Pinpoint the cell where the given text exists, returning its (X, Y) midpoint coordinate. 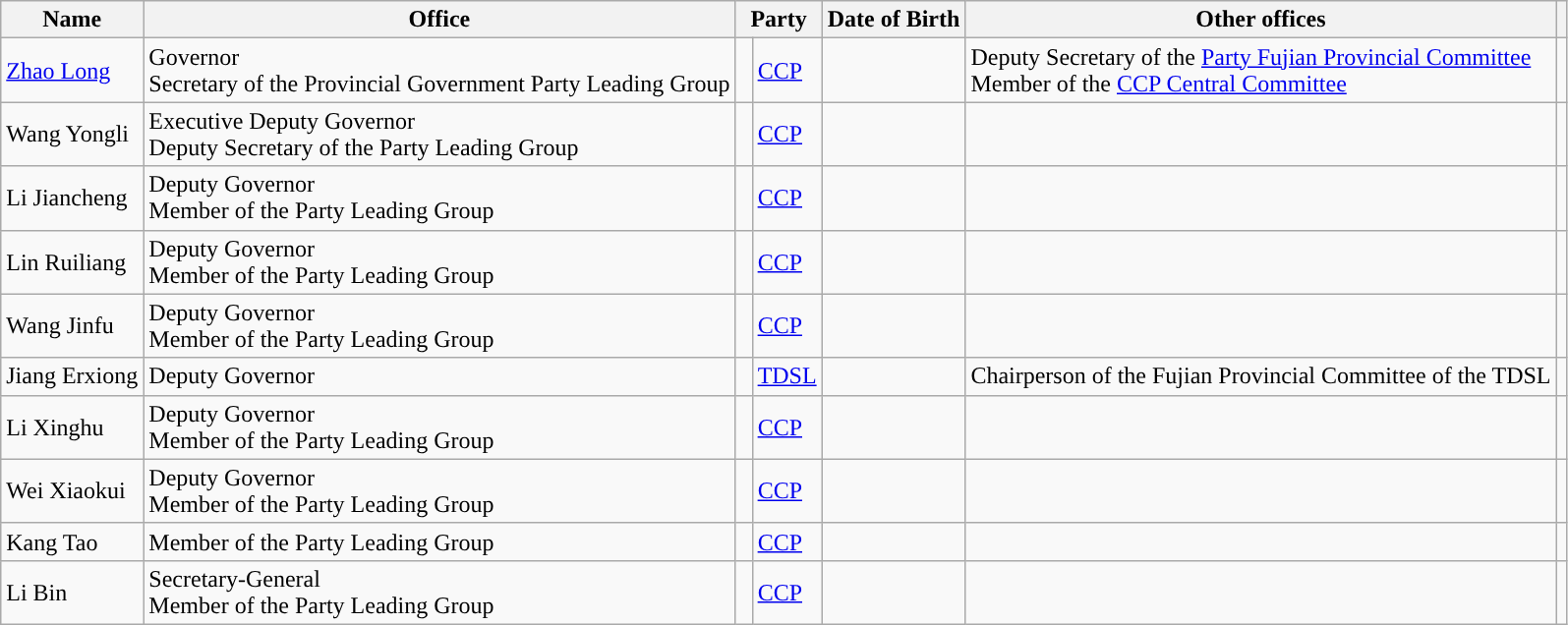
Date of Birth (894, 20)
Li Jiancheng (73, 199)
Secretary-GeneralMember of the Party Leading Group (439, 592)
Lin Ruiliang (73, 261)
GovernorSecretary of the Provincial Government Party Leading Group (439, 71)
Wang Jinfu (73, 326)
Executive Deputy GovernorDeputy Secretary of the Party Leading Group (439, 134)
Jiang Erxiong (73, 376)
Deputy Secretary of the Party Fujian Provincial CommitteeMember of the CCP Central Committee (1260, 71)
Wang Yongli (73, 134)
Chairperson of the Fujian Provincial Committee of the TDSL (1260, 376)
Other offices (1260, 20)
Office (439, 20)
Name (73, 20)
Zhao Long (73, 71)
Kang Tao (73, 541)
Deputy Governor (439, 376)
Member of the Party Leading Group (439, 541)
Wei Xiaokui (73, 491)
Party (779, 20)
Li Xinghu (73, 426)
Li Bin (73, 592)
TDSL (786, 376)
